Identify which cell holds the provided text, then report its [X, Y] central coordinate. 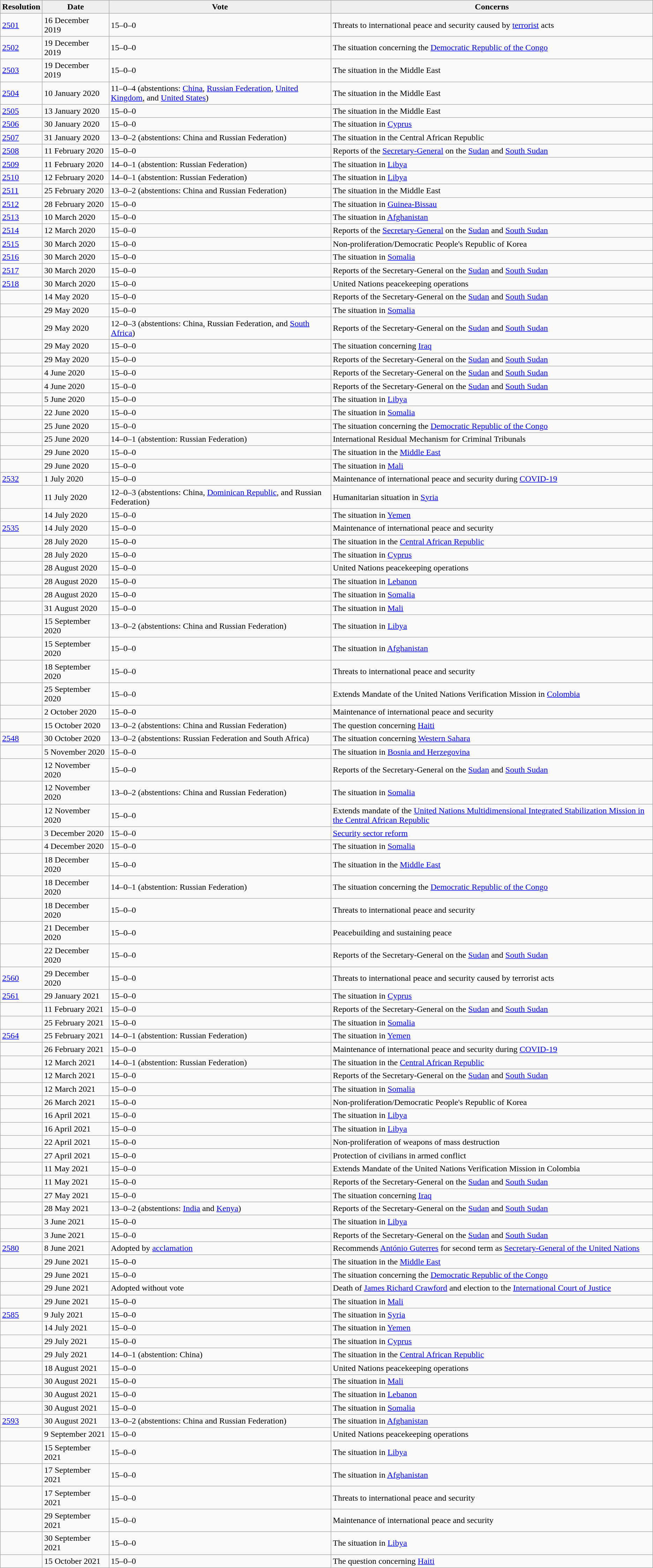
25 February 2020 [75, 191]
2560 [21, 978]
5 November 2020 [75, 752]
Security sector reform [492, 833]
Non-proliferation of weapons of mass destruction [492, 1142]
Death of James Richard Crawford and election to the International Court of Justice [492, 1288]
2508 [21, 151]
2503 [21, 70]
2501 [21, 25]
30 September 2021 [75, 1543]
Extends mandate of the United Nations Multidimensional Integrated Stabilization Mission in the Central African Republic [492, 815]
Humanitarian situation in Syria [492, 497]
15 October 2020 [75, 725]
2515 [21, 244]
2535 [21, 528]
The situation in Bosnia and Herzegovina [492, 752]
29 January 2021 [75, 996]
2507 [21, 137]
Date [75, 7]
22 December 2020 [75, 955]
13–0–2 (abstentions: India and Kenya) [220, 1209]
12–0–3 (abstentions: China, Dominican Republic, and Russian Federation) [220, 497]
13–0–2 (abstentions: Russian Federation and South Africa) [220, 739]
Recommends António Guterres for second term as Secretary-General of the United Nations [492, 1248]
26 March 2021 [75, 1102]
8 June 2021 [75, 1248]
11 July 2020 [75, 497]
2516 [21, 257]
2506 [21, 124]
30 October 2020 [75, 739]
28 February 2020 [75, 204]
11–0–4 (abstentions: China, Russian Federation, United Kingdom, and United States) [220, 93]
2 October 2020 [75, 712]
15 October 2021 [75, 1561]
2505 [21, 111]
2585 [21, 1315]
Concerns [492, 7]
22 April 2021 [75, 1142]
3 December 2020 [75, 833]
5 June 2020 [75, 399]
31 August 2020 [75, 608]
12 March 2020 [75, 231]
10 January 2020 [75, 93]
18 August 2021 [75, 1368]
14 May 2020 [75, 297]
2512 [21, 204]
29 December 2020 [75, 978]
14–0–1 (abstention: China) [220, 1354]
The situation concerning Western Sahara [492, 739]
2517 [21, 270]
29 September 2021 [75, 1521]
The situation in Syria [492, 1315]
2509 [21, 164]
27 May 2021 [75, 1195]
2564 [21, 1036]
10 March 2020 [75, 217]
14 July 2021 [75, 1328]
28 May 2021 [75, 1209]
2593 [21, 1421]
11 February 2021 [75, 1009]
2532 [21, 479]
21 December 2020 [75, 932]
25 September 2020 [75, 694]
2510 [21, 177]
22 June 2020 [75, 412]
13 January 2020 [75, 111]
9 July 2021 [75, 1315]
2504 [21, 93]
The situation in Guinea-Bissau [492, 204]
9 September 2021 [75, 1434]
Resolution [21, 7]
Peacebuilding and sustaining peace [492, 932]
16 December 2019 [75, 25]
30 January 2020 [75, 124]
2511 [21, 191]
4 December 2020 [75, 846]
2502 [21, 47]
12–0–3 (abstentions: China, Russian Federation, and South Africa) [220, 328]
International Residual Mechanism for Criminal Tribunals [492, 439]
26 February 2021 [75, 1049]
2518 [21, 284]
Adopted without vote [220, 1288]
31 January 2020 [75, 137]
Adopted by acclamation [220, 1248]
15 September 2021 [75, 1452]
2580 [21, 1248]
12 February 2020 [75, 177]
1 July 2020 [75, 479]
Protection of civilians in armed conflict [492, 1155]
2548 [21, 739]
2561 [21, 996]
Vote [220, 7]
2514 [21, 231]
18 September 2020 [75, 671]
2513 [21, 217]
27 April 2021 [75, 1155]
